Pinpoint the cell where the given text exists, returning its (x, y) midpoint coordinate. 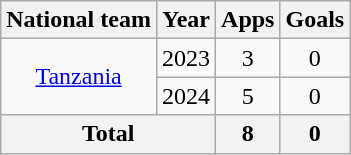
2024 (186, 96)
8 (248, 134)
National team (79, 20)
Goals (315, 20)
Total (108, 134)
Apps (248, 20)
5 (248, 96)
3 (248, 58)
2023 (186, 58)
Year (186, 20)
Tanzania (79, 77)
